Return [x, y] of the center of cell containing provided text 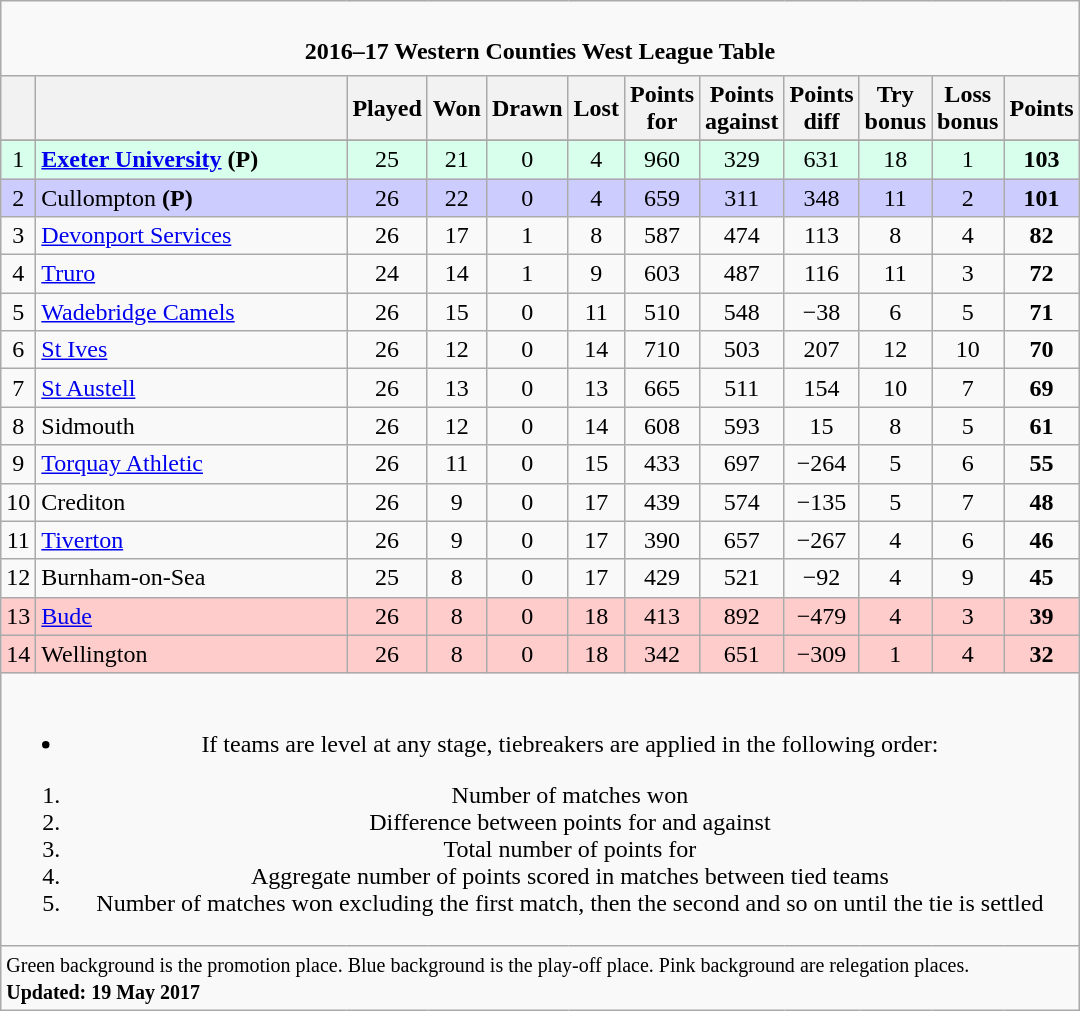
574 [742, 502]
Wadebridge Camels [192, 312]
521 [742, 578]
697 [742, 464]
329 [742, 159]
−479 [822, 616]
32 [1042, 654]
−264 [822, 464]
39 [1042, 616]
−135 [822, 502]
548 [742, 312]
55 [1042, 464]
207 [822, 350]
−309 [822, 654]
Points for [662, 108]
Exeter University (P) [192, 159]
503 [742, 350]
21 [456, 159]
Try bonus [895, 108]
−38 [822, 312]
Drawn [527, 108]
154 [822, 388]
390 [662, 540]
487 [742, 274]
70 [1042, 350]
Crediton [192, 502]
116 [822, 274]
960 [662, 159]
651 [742, 654]
−267 [822, 540]
348 [822, 197]
46 [1042, 540]
311 [742, 197]
St Austell [192, 388]
Loss bonus [968, 108]
631 [822, 159]
45 [1042, 578]
82 [1042, 236]
Sidmouth [192, 426]
−92 [822, 578]
Truro [192, 274]
24 [387, 274]
Won [456, 108]
103 [1042, 159]
61 [1042, 426]
Points against [742, 108]
Torquay Athletic [192, 464]
101 [1042, 197]
603 [662, 274]
608 [662, 426]
510 [662, 312]
48 [1042, 502]
Green background is the promotion place. Blue background is the play-off place. Pink background are relegation places.Updated: 19 May 2017 [540, 978]
Points diff [822, 108]
657 [742, 540]
587 [662, 236]
72 [1042, 274]
Tiverton [192, 540]
892 [742, 616]
22 [456, 197]
Cullompton (P) [192, 197]
Lost [596, 108]
Wellington [192, 654]
Bude [192, 616]
474 [742, 236]
113 [822, 236]
Devonport Services [192, 236]
Burnham-on-Sea [192, 578]
439 [662, 502]
665 [662, 388]
429 [662, 578]
433 [662, 464]
69 [1042, 388]
413 [662, 616]
511 [742, 388]
342 [662, 654]
659 [662, 197]
71 [1042, 312]
710 [662, 350]
St Ives [192, 350]
Played [387, 108]
Points [1042, 108]
593 [742, 426]
